For the text-containing cell, return its midpoint in (X, Y) coordinate format. 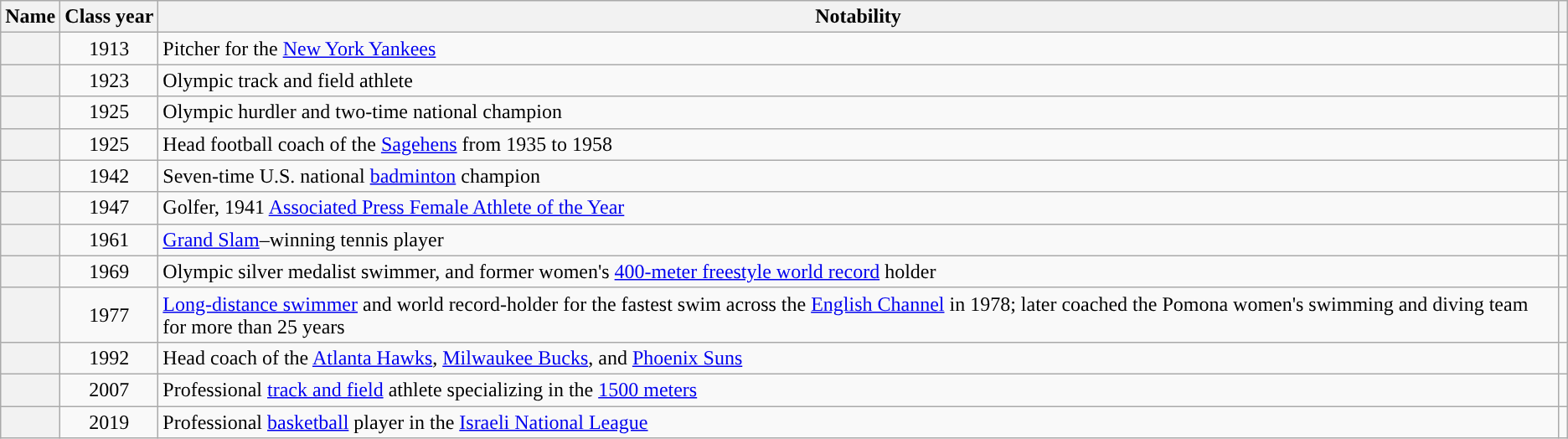
1942 (109, 176)
Professional basketball player in the Israeli National League (858, 421)
Olympic hurdler and two-time national champion (858, 112)
Olympic track and field athlete (858, 80)
Class year (109, 17)
Golfer, 1941 Associated Press Female Athlete of the Year (858, 208)
Professional track and field athlete specializing in the 1500 meters (858, 390)
Grand Slam–winning tennis player (858, 240)
Pitcher for the New York Yankees (858, 49)
1913 (109, 49)
1961 (109, 240)
1969 (109, 271)
2007 (109, 390)
Notability (858, 17)
1947 (109, 208)
1992 (109, 358)
Head football coach of the Sagehens from 1935 to 1958 (858, 144)
1923 (109, 80)
Head coach of the Atlanta Hawks, Milwaukee Bucks, and Phoenix Suns (858, 358)
1977 (109, 315)
Name (30, 17)
2019 (109, 421)
Olympic silver medalist swimmer, and former women's 400-meter freestyle world record holder (858, 271)
Seven-time U.S. national badminton champion (858, 176)
